For the text-containing cell, return its midpoint in [x, y] coordinate format. 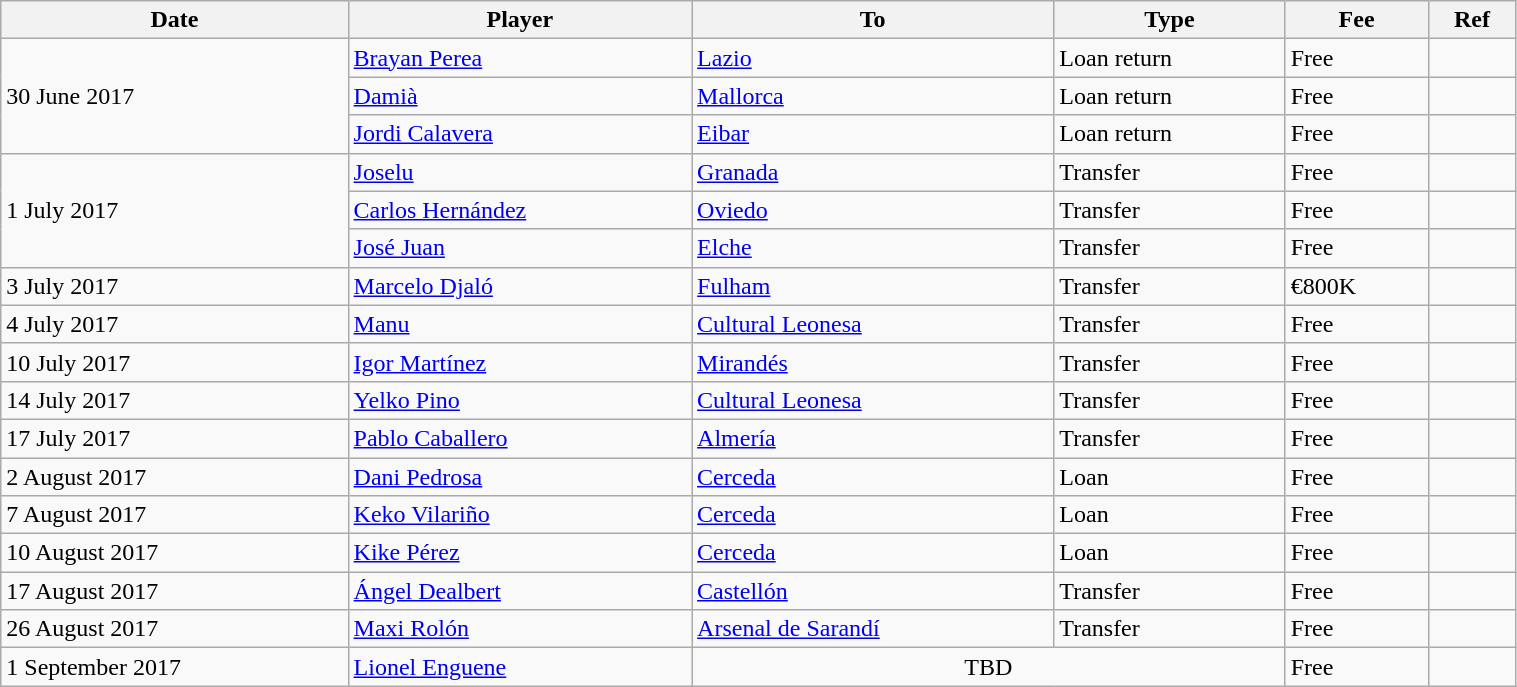
3 July 2017 [174, 286]
Date [174, 20]
Almería [873, 438]
Dani Pedrosa [520, 477]
Marcelo Djaló [520, 286]
Lazio [873, 58]
Yelko Pino [520, 400]
José Juan [520, 248]
4 July 2017 [174, 324]
Elche [873, 248]
Player [520, 20]
Ref [1472, 20]
Fulham [873, 286]
TBD [989, 667]
Fee [1356, 20]
Oviedo [873, 210]
2 August 2017 [174, 477]
Eibar [873, 134]
Granada [873, 172]
Carlos Hernández [520, 210]
Keko Vilariño [520, 515]
1 September 2017 [174, 667]
10 August 2017 [174, 553]
Type [1170, 20]
17 July 2017 [174, 438]
17 August 2017 [174, 591]
Brayan Perea [520, 58]
Arsenal de Sarandí [873, 629]
30 June 2017 [174, 96]
Maxi Rolón [520, 629]
Kike Pérez [520, 553]
To [873, 20]
Damià [520, 96]
10 July 2017 [174, 362]
1 July 2017 [174, 210]
Jordi Calavera [520, 134]
7 August 2017 [174, 515]
Castellón [873, 591]
Joselu [520, 172]
€800K [1356, 286]
26 August 2017 [174, 629]
Lionel Enguene [520, 667]
14 July 2017 [174, 400]
Manu [520, 324]
Pablo Caballero [520, 438]
Mallorca [873, 96]
Ángel Dealbert [520, 591]
Mirandés [873, 362]
Igor Martínez [520, 362]
